For the text-containing cell, return its midpoint in [X, Y] coordinate format. 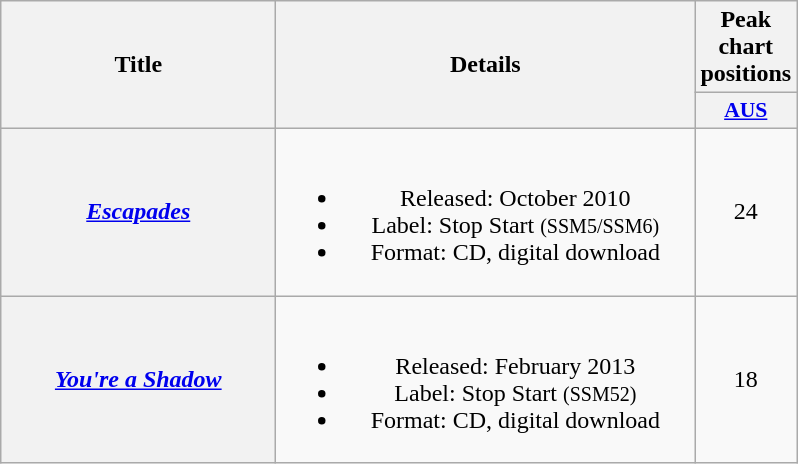
Released: October 2010Label: Stop Start (SSM5/SSM6)Format: CD, digital download [486, 212]
24 [746, 212]
Peak chart positions [746, 47]
AUS [746, 111]
18 [746, 380]
Details [486, 65]
Escapades [138, 212]
Released: February 2013Label: Stop Start (SSM52)Format: CD, digital download [486, 380]
You're a Shadow [138, 380]
Title [138, 65]
